Provide the (X, Y) coordinate of the cell's center where the given text is located.  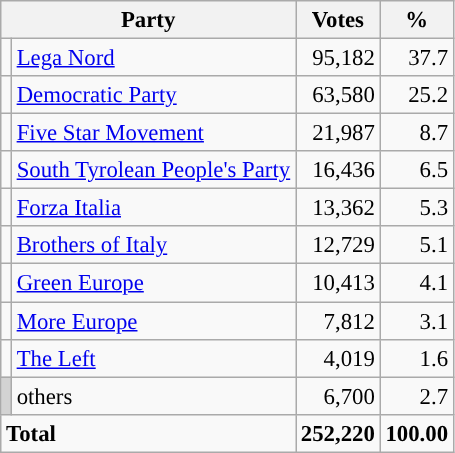
others (153, 396)
Party (148, 20)
1.6 (416, 358)
Total (148, 433)
% (416, 20)
3.1 (416, 321)
7,812 (338, 321)
37.7 (416, 58)
16,436 (338, 170)
6.5 (416, 170)
Votes (338, 20)
8.7 (416, 133)
The Left (153, 358)
South Tyrolean People's Party (153, 170)
13,362 (338, 208)
2.7 (416, 396)
Lega Nord (153, 58)
4.1 (416, 283)
5.3 (416, 208)
Democratic Party (153, 95)
Brothers of Italy (153, 245)
95,182 (338, 58)
63,580 (338, 95)
12,729 (338, 245)
100.00 (416, 433)
25.2 (416, 95)
252,220 (338, 433)
Five Star Movement (153, 133)
10,413 (338, 283)
6,700 (338, 396)
4,019 (338, 358)
Forza Italia (153, 208)
21,987 (338, 133)
5.1 (416, 245)
Green Europe (153, 283)
More Europe (153, 321)
